For the text-containing cell, return its midpoint in (x, y) coordinate format. 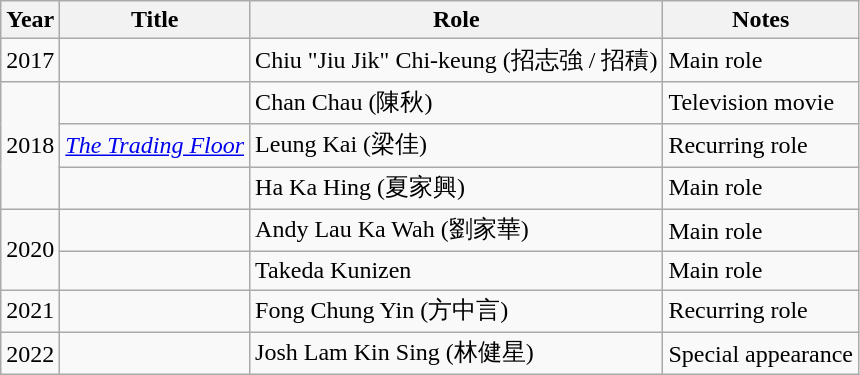
Chan Chau (陳秋) (456, 102)
Josh Lam Kin Sing (林健星) (456, 354)
Year (30, 20)
Andy Lau Ka Wah (劉家華) (456, 230)
Leung Kai (梁佳) (456, 146)
2018 (30, 145)
2021 (30, 312)
2020 (30, 250)
2022 (30, 354)
Notes (761, 20)
Title (155, 20)
Takeda Kunizen (456, 271)
Television movie (761, 102)
Ha Ka Hing (夏家興) (456, 188)
Role (456, 20)
Chiu "Jiu Jik" Chi-keung (招志強 / 招積) (456, 60)
Special appearance (761, 354)
2017 (30, 60)
Fong Chung Yin (方中言) (456, 312)
The Trading Floor (155, 146)
